Search for the cell housing the specified text and yield its [x, y] center coordinate. 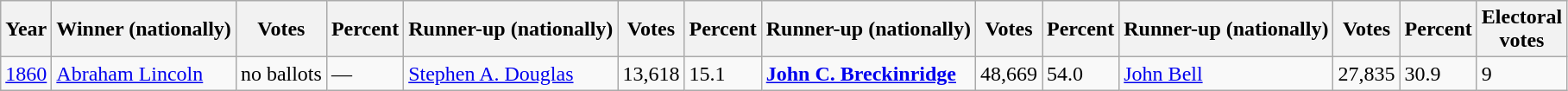
30.9 [1438, 74]
Stephen A. Douglas [511, 74]
John C. Breckinridge [868, 74]
1860 [26, 74]
John Bell [1226, 74]
54.0 [1080, 74]
13,618 [651, 74]
Year [26, 29]
Electoralvotes [1521, 29]
Abraham Lincoln [144, 74]
15.1 [723, 74]
27,835 [1367, 74]
— [364, 74]
Winner (nationally) [144, 29]
9 [1521, 74]
no ballots [281, 74]
48,669 [1008, 74]
